Return the [X, Y] coordinate for the center point of the cell that contains the specified text.  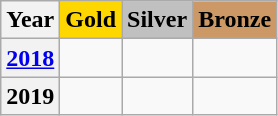
Bronze [235, 20]
Year [30, 20]
2019 [30, 96]
2018 [30, 58]
Silver [158, 20]
Gold [91, 20]
